Pinpoint the cell where the given text exists, returning its [X, Y] midpoint coordinate. 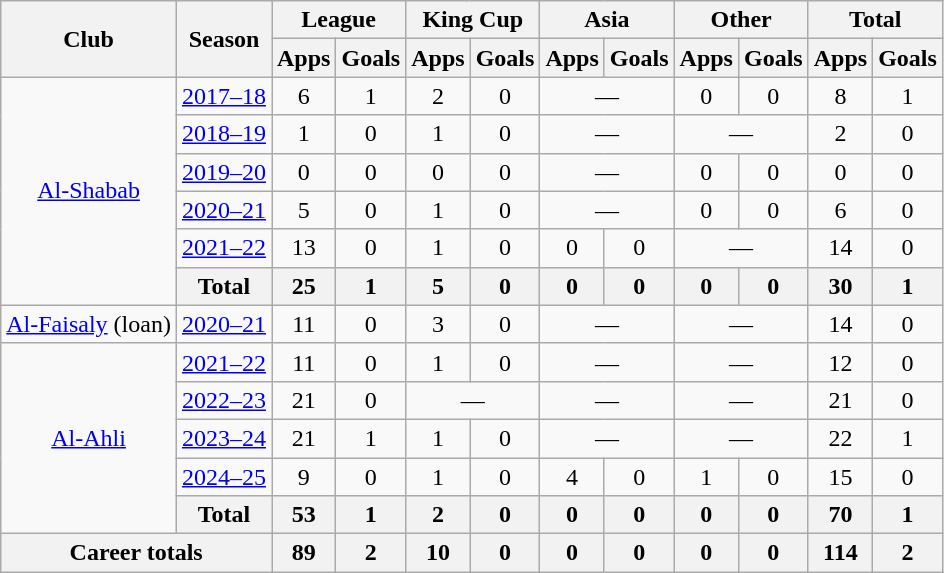
Al-Shabab [89, 191]
2024–25 [224, 477]
13 [304, 248]
22 [840, 438]
2023–24 [224, 438]
8 [840, 96]
Asia [607, 20]
Other [741, 20]
League [339, 20]
70 [840, 515]
2019–20 [224, 172]
2017–18 [224, 96]
12 [840, 362]
15 [840, 477]
4 [572, 477]
9 [304, 477]
2022–23 [224, 400]
89 [304, 553]
Season [224, 39]
114 [840, 553]
30 [840, 286]
25 [304, 286]
53 [304, 515]
Career totals [136, 553]
3 [438, 324]
Club [89, 39]
King Cup [473, 20]
10 [438, 553]
2018–19 [224, 134]
Al-Faisaly (loan) [89, 324]
Al-Ahli [89, 438]
